Detect which cell encompasses the target text, then output its [X, Y] center coordinate. 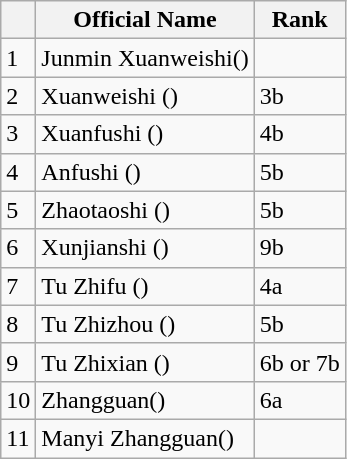
Xuanfushi () [145, 134]
4a [300, 286]
Anfushi () [145, 172]
9b [300, 248]
Junmin Xuanweishi() [145, 58]
3 [18, 134]
7 [18, 286]
8 [18, 324]
9 [18, 362]
Official Name [145, 20]
10 [18, 400]
Xunjianshi () [145, 248]
4 [18, 172]
6 [18, 248]
Tu Zhifu () [145, 286]
6a [300, 400]
Zhangguan() [145, 400]
6b or 7b [300, 362]
4b [300, 134]
Tu Zhizhou () [145, 324]
Zhaotaoshi () [145, 210]
Manyi Zhangguan() [145, 438]
11 [18, 438]
3b [300, 96]
5 [18, 210]
1 [18, 58]
2 [18, 96]
Xuanweishi () [145, 96]
Tu Zhixian () [145, 362]
Rank [300, 20]
